Search for the cell housing the specified text and yield its [X, Y] center coordinate. 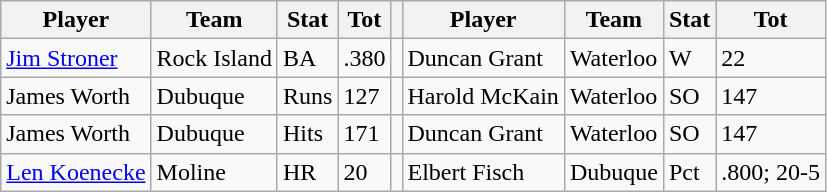
Elbert Fisch [483, 172]
Pct [689, 172]
.380 [364, 58]
HR [307, 172]
Harold McKain [483, 96]
BA [307, 58]
.800; 20-5 [771, 172]
Len Koenecke [76, 172]
127 [364, 96]
Moline [214, 172]
20 [364, 172]
W [689, 58]
171 [364, 134]
22 [771, 58]
Hits [307, 134]
Rock Island [214, 58]
Runs [307, 96]
Jim Stroner [76, 58]
